Locate the cell with the specified text and output its (x, y) center coordinate. 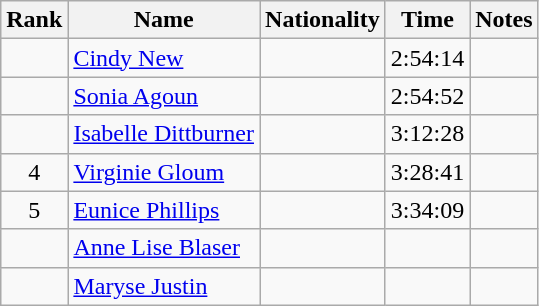
Sonia Agoun (164, 96)
Isabelle Dittburner (164, 134)
Virginie Gloum (164, 172)
Nationality (323, 20)
Time (427, 20)
Maryse Justin (164, 286)
2:54:52 (427, 96)
Eunice Phillips (164, 210)
Cindy New (164, 58)
3:34:09 (427, 210)
Anne Lise Blaser (164, 248)
2:54:14 (427, 58)
3:12:28 (427, 134)
3:28:41 (427, 172)
Notes (504, 20)
Name (164, 20)
4 (34, 172)
5 (34, 210)
Rank (34, 20)
